Provide the [x, y] coordinate of the cell's center where the given text is located.  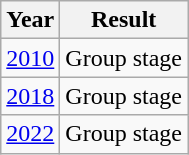
2022 [30, 134]
2010 [30, 58]
Result [124, 20]
Year [30, 20]
2018 [30, 96]
